Capture the cell that displays the provided text and extract its (x, y) central coordinate. 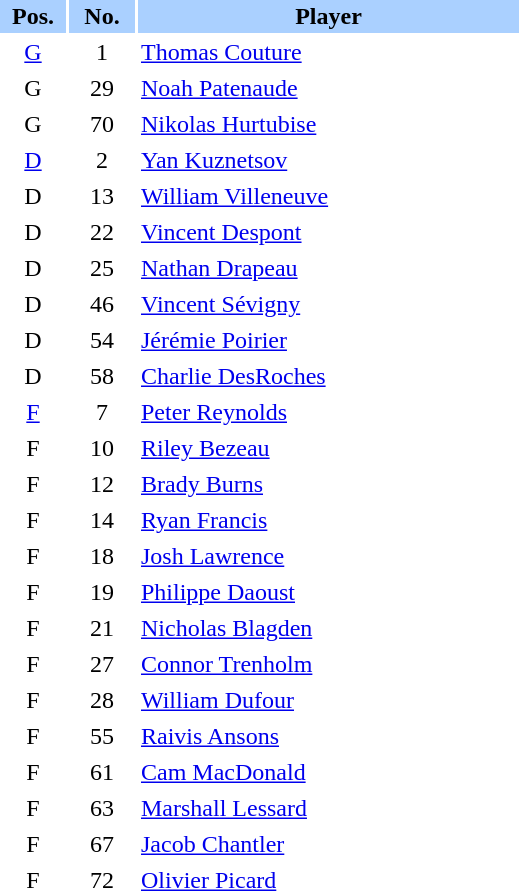
Raivis Ansons (328, 736)
55 (102, 736)
Cam MacDonald (328, 772)
Marshall Lessard (328, 808)
Philippe Daoust (328, 592)
67 (102, 844)
Jérémie Poirier (328, 340)
22 (102, 232)
58 (102, 376)
Nicholas Blagden (328, 628)
Vincent Despont (328, 232)
Brady Burns (328, 484)
10 (102, 448)
46 (102, 304)
Connor Trenholm (328, 664)
70 (102, 124)
19 (102, 592)
Josh Lawrence (328, 556)
Pos. (33, 16)
1 (102, 52)
William Villeneuve (328, 196)
28 (102, 700)
Player (328, 16)
63 (102, 808)
Peter Reynolds (328, 412)
Charlie DesRoches (328, 376)
27 (102, 664)
Nikolas Hurtubise (328, 124)
13 (102, 196)
Vincent Sévigny (328, 304)
25 (102, 268)
Jacob Chantler (328, 844)
18 (102, 556)
29 (102, 88)
14 (102, 520)
54 (102, 340)
Yan Kuznetsov (328, 160)
12 (102, 484)
21 (102, 628)
William Dufour (328, 700)
Thomas Couture (328, 52)
Riley Bezeau (328, 448)
No. (102, 16)
Ryan Francis (328, 520)
Nathan Drapeau (328, 268)
7 (102, 412)
Noah Patenaude (328, 88)
61 (102, 772)
2 (102, 160)
